Detect which cell encompasses the target text, then output its (x, y) center coordinate. 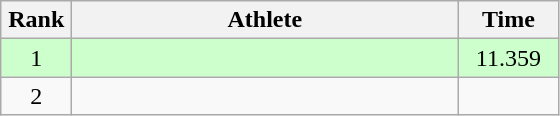
1 (36, 58)
Athlete (265, 20)
2 (36, 96)
Rank (36, 20)
Time (508, 20)
11.359 (508, 58)
